Determine the (x, y) coordinate at the center of the cell enclosing the given text.  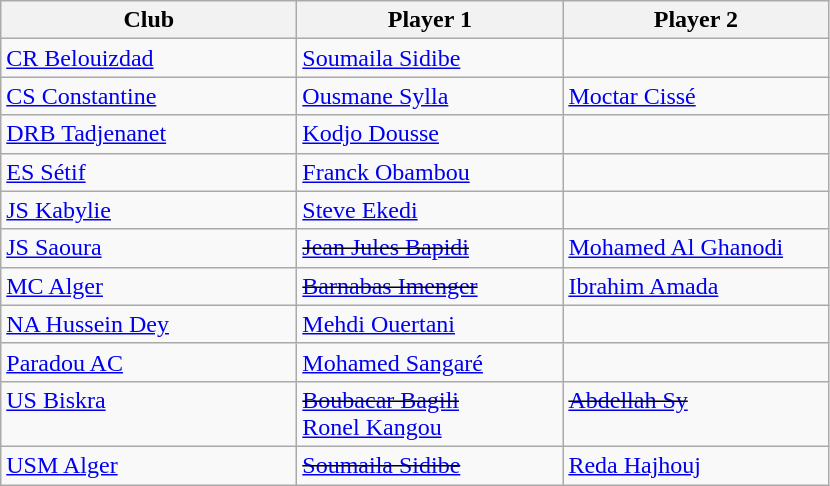
Player 2 (696, 20)
Abdellah Sy (696, 414)
DRB Tadjenanet (149, 134)
Jean Jules Bapidi (430, 248)
Barnabas Imenger (430, 286)
JS Saoura (149, 248)
Ousmane Sylla (430, 96)
MC Alger (149, 286)
Kodjo Dousse (430, 134)
Boubacar Bagili Ronel Kangou (430, 414)
Franck Obambou (430, 172)
Ibrahim Amada (696, 286)
Club (149, 20)
Paradou AC (149, 362)
US Biskra (149, 414)
Player 1 (430, 20)
Mohamed Al Ghanodi (696, 248)
USM Alger (149, 465)
Steve Ekedi (430, 210)
Reda Hajhouj (696, 465)
Mohamed Sangaré (430, 362)
CS Constantine (149, 96)
CR Belouizdad (149, 58)
Moctar Cissé (696, 96)
JS Kabylie (149, 210)
ES Sétif (149, 172)
NA Hussein Dey (149, 324)
Mehdi Ouertani (430, 324)
